Return (X, Y) of the center of cell containing provided text 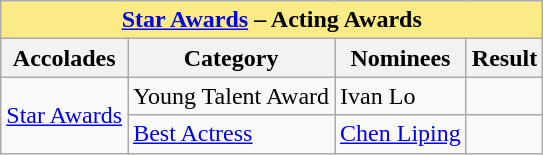
Ivan Lo (401, 96)
Chen Liping (401, 134)
Result (504, 58)
Young Talent Award (232, 96)
Best Actress (232, 134)
Nominees (401, 58)
Accolades (64, 58)
Star Awards – Acting Awards (272, 20)
Category (232, 58)
Star Awards (64, 115)
